Pinpoint the cell where the given text exists, returning its (x, y) midpoint coordinate. 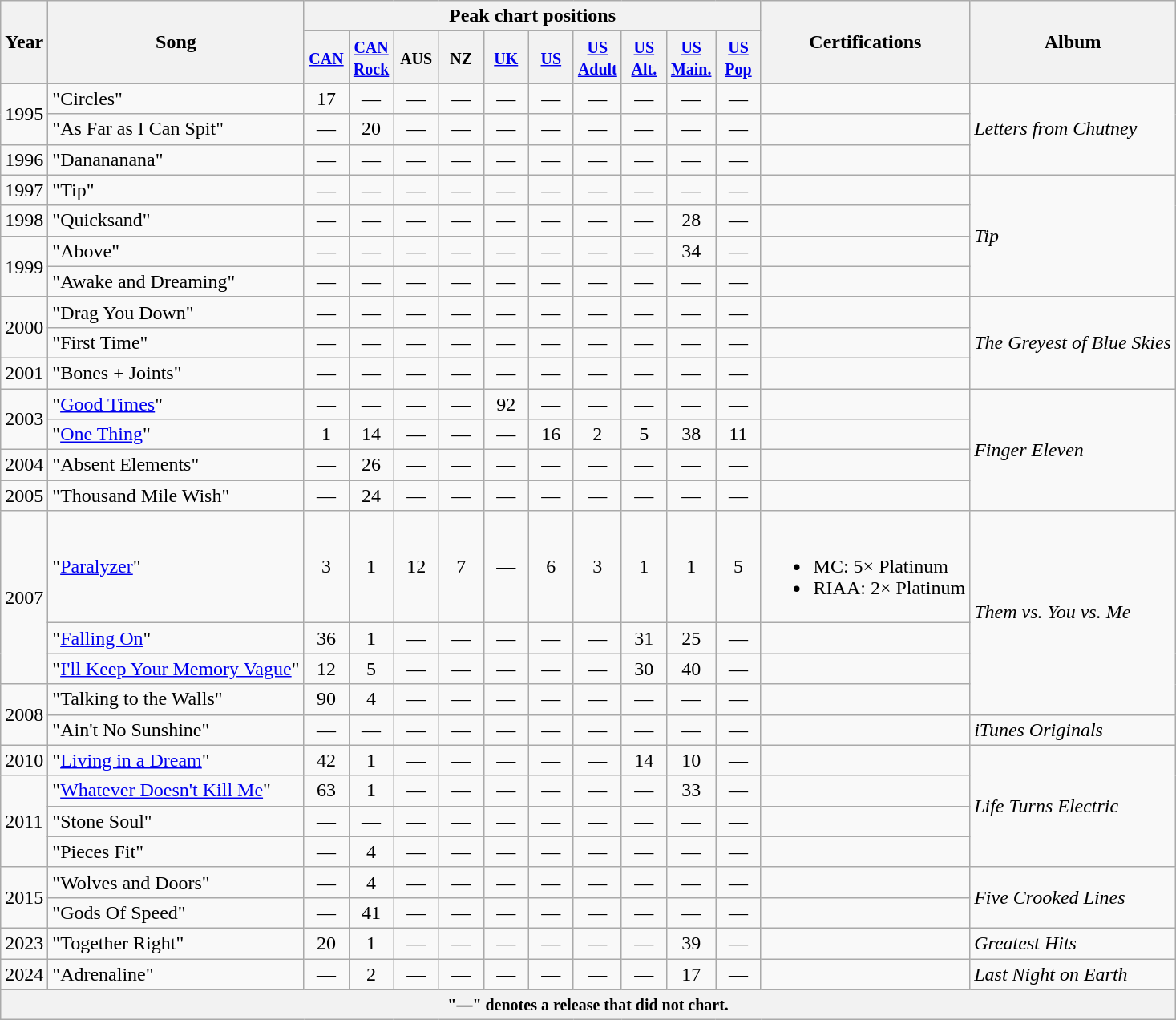
"As Far as I Can Spit" (176, 129)
2004 (24, 465)
30 (644, 669)
"Paralyzer" (176, 567)
36 (326, 638)
40 (691, 669)
25 (691, 638)
The Greyest of Blue Skies (1073, 342)
"Gods Of Speed" (176, 913)
"Together Right" (176, 943)
Album (1073, 42)
"Wolves and Doors" (176, 882)
90 (326, 699)
Tip (1073, 236)
"Whatever Doesn't Kill Me" (176, 791)
2010 (24, 760)
2001 (24, 373)
iTunes Originals (1073, 730)
1997 (24, 190)
"Circles" (176, 99)
63 (326, 791)
"One Thing" (176, 435)
"Thousand Mile Wish" (176, 496)
USAlt. (644, 58)
"Awake and Dreaming" (176, 281)
7 (461, 567)
1996 (24, 160)
24 (371, 496)
AUS (416, 58)
42 (326, 760)
"Pieces Fit" (176, 852)
NZ (461, 58)
2005 (24, 496)
UK (506, 58)
Song (176, 42)
USMain. (691, 58)
MC: 5× PlatinumRIAA: 2× Platinum (866, 567)
"Above" (176, 251)
10 (691, 760)
"Drag You Down" (176, 312)
Last Night on Earth (1073, 974)
Peak chart positions (532, 16)
Letters from Chutney (1073, 129)
92 (506, 403)
"Talking to the Walls" (176, 699)
2023 (24, 943)
Them vs. You vs. Me (1073, 613)
39 (691, 943)
2008 (24, 714)
2015 (24, 897)
11 (738, 435)
"Falling On" (176, 638)
1999 (24, 266)
34 (691, 251)
28 (691, 221)
33 (691, 791)
41 (371, 913)
Year (24, 42)
1998 (24, 221)
CAN (326, 58)
Five Crooked Lines (1073, 897)
USAdult (597, 58)
US (551, 58)
Life Turns Electric (1073, 806)
CANRock (371, 58)
2024 (24, 974)
"Stone Soul" (176, 821)
2000 (24, 327)
"Good Times" (176, 403)
USPop (738, 58)
Certifications (866, 42)
"Bones + Joints" (176, 373)
1995 (24, 114)
38 (691, 435)
2011 (24, 821)
Greatest Hits (1073, 943)
16 (551, 435)
2003 (24, 419)
"Living in a Dream" (176, 760)
"Danananana" (176, 160)
"Tip" (176, 190)
"—" denotes a release that did not chart. (588, 1005)
"Quicksand" (176, 221)
26 (371, 465)
2007 (24, 597)
"Adrenaline" (176, 974)
Finger Eleven (1073, 449)
"I'll Keep Your Memory Vague" (176, 669)
"First Time" (176, 342)
6 (551, 567)
31 (644, 638)
"Absent Elements" (176, 465)
"Ain't No Sunshine" (176, 730)
